Scan for the cell matching the given text and deliver its [X, Y] coordinate at center. 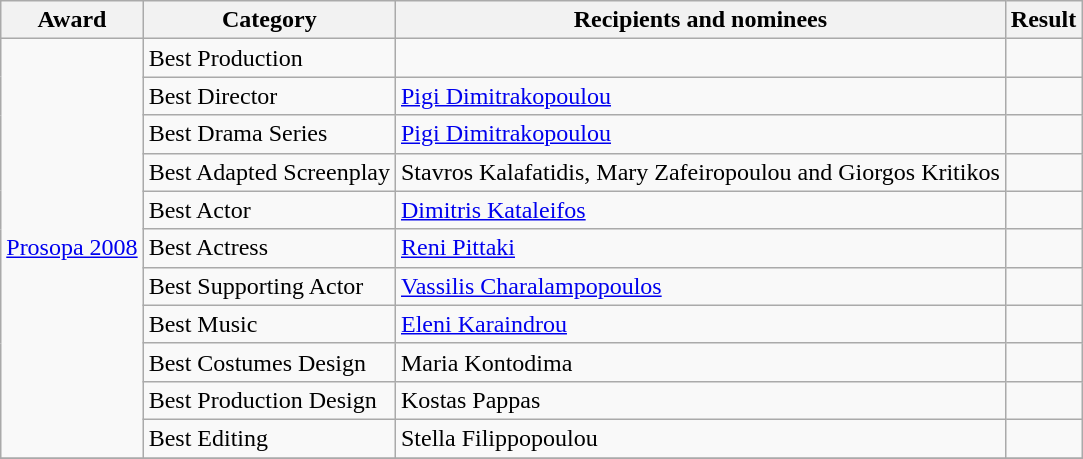
Best Adapted Screenplay [269, 172]
Reni Pittaki [700, 248]
Best Drama Series [269, 134]
Best Actress [269, 248]
Best Director [269, 96]
Kostas Pappas [700, 400]
Maria Kontodima [700, 362]
Best Actor [269, 210]
Dimitris Kataleifos [700, 210]
Result [1043, 20]
Recipients and nominees [700, 20]
Stella Filippopoulou [700, 438]
Best Music [269, 324]
Best Editing [269, 438]
Best Costumes Design [269, 362]
Category [269, 20]
Vassilis Charalampopoulos [700, 286]
Best Supporting Actor [269, 286]
Award [72, 20]
Best Production [269, 58]
Stavros Kalafatidis, Mary Zafeiropoulou and Giorgos Kritikos [700, 172]
Best Production Design [269, 400]
Eleni Karaindrou [700, 324]
Prosopa 2008 [72, 248]
